Capture the cell that displays the provided text and extract its [x, y] central coordinate. 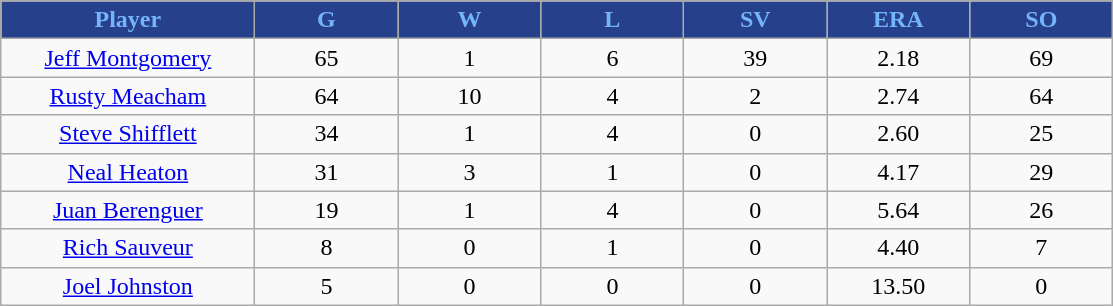
Joel Johnston [128, 286]
31 [326, 172]
26 [1042, 210]
2.60 [898, 134]
2.18 [898, 58]
5 [326, 286]
3 [470, 172]
G [326, 20]
65 [326, 58]
39 [756, 58]
Rich Sauveur [128, 248]
34 [326, 134]
2.74 [898, 96]
ERA [898, 20]
Neal Heaton [128, 172]
Player [128, 20]
L [612, 20]
Steve Shifflett [128, 134]
4.17 [898, 172]
5.64 [898, 210]
4.40 [898, 248]
13.50 [898, 286]
8 [326, 248]
10 [470, 96]
W [470, 20]
69 [1042, 58]
6 [612, 58]
29 [1042, 172]
7 [1042, 248]
19 [326, 210]
SO [1042, 20]
Jeff Montgomery [128, 58]
Juan Berenguer [128, 210]
25 [1042, 134]
SV [756, 20]
2 [756, 96]
Rusty Meacham [128, 96]
